Search for the cell housing the specified text and yield its [x, y] center coordinate. 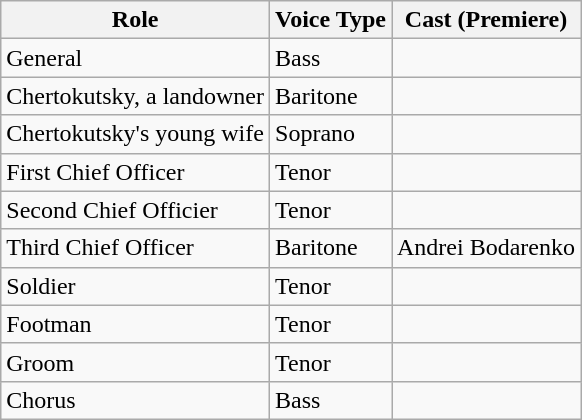
Soprano [331, 134]
General [136, 58]
Chertokutsky, a landowner [136, 96]
Chertokutsky's young wife [136, 134]
Third Chief Officer [136, 248]
Groom [136, 362]
Andrei Bodarenko [486, 248]
Second Chief Officier [136, 210]
Soldier [136, 286]
Cast (Premiere) [486, 20]
Role [136, 20]
Voice Type [331, 20]
Footman [136, 324]
Chorus [136, 400]
First Chief Officer [136, 172]
